Locate the cell with the specified text and output its [x, y] center coordinate. 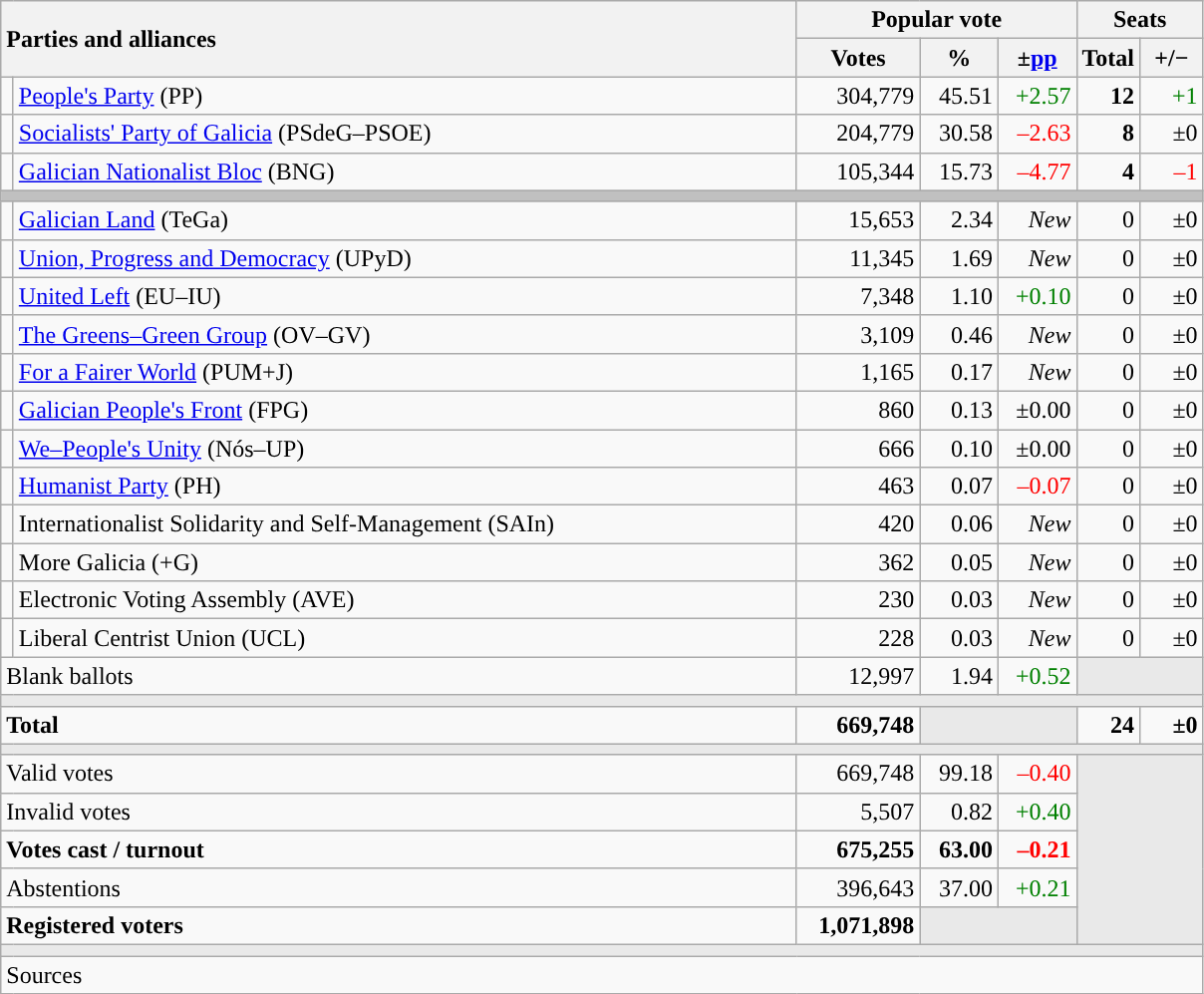
63.00 [959, 849]
105,344 [858, 171]
–0.40 [1037, 774]
Valid votes [399, 774]
People's Party (PP) [405, 96]
–0.21 [1037, 849]
–2.63 [1037, 134]
1,165 [858, 372]
Invalid votes [399, 812]
Sources [602, 974]
1.69 [959, 258]
11,345 [858, 258]
675,255 [858, 849]
204,779 [858, 134]
99.18 [959, 774]
Parties and alliances [399, 39]
304,779 [858, 96]
% [959, 58]
+0.52 [1037, 676]
+0.10 [1037, 296]
We–People's Unity (Nós–UP) [405, 448]
–0.07 [1037, 487]
Votes cast / turnout [399, 849]
Union, Progress and Democracy (UPyD) [405, 258]
0.13 [959, 410]
United Left (EU–IU) [405, 296]
Socialists' Party of Galicia (PSdeG–PSOE) [405, 134]
The Greens–Green Group (OV–GV) [405, 334]
For a Fairer World (PUM+J) [405, 372]
Galician Nationalist Bloc (BNG) [405, 171]
15.73 [959, 171]
Galician Land (TeGa) [405, 220]
–1 [1172, 171]
1,071,898 [858, 925]
Abstentions [399, 887]
15,653 [858, 220]
+0.40 [1037, 812]
Internationalist Solidarity and Self-Management (SAIn) [405, 524]
12 [1108, 96]
230 [858, 600]
+/− [1172, 58]
228 [858, 638]
8 [1108, 134]
362 [858, 562]
±pp [1037, 58]
0.10 [959, 448]
420 [858, 524]
–4.77 [1037, 171]
Electronic Voting Assembly (AVE) [405, 600]
1.10 [959, 296]
4 [1108, 171]
0.17 [959, 372]
463 [858, 487]
2.34 [959, 220]
Galician People's Front (FPG) [405, 410]
Seats [1140, 20]
Popular vote [937, 20]
3,109 [858, 334]
0.46 [959, 334]
0.05 [959, 562]
24 [1108, 725]
More Galicia (+G) [405, 562]
0.07 [959, 487]
37.00 [959, 887]
0.06 [959, 524]
Registered voters [399, 925]
666 [858, 448]
+0.21 [1037, 887]
7,348 [858, 296]
Votes [858, 58]
5,507 [858, 812]
30.58 [959, 134]
45.51 [959, 96]
Humanist Party (PH) [405, 487]
12,997 [858, 676]
Blank ballots [399, 676]
0.82 [959, 812]
396,643 [858, 887]
+2.57 [1037, 96]
+1 [1172, 96]
Liberal Centrist Union (UCL) [405, 638]
1.94 [959, 676]
860 [858, 410]
